Detect which cell encompasses the target text, then output its (X, Y) center coordinate. 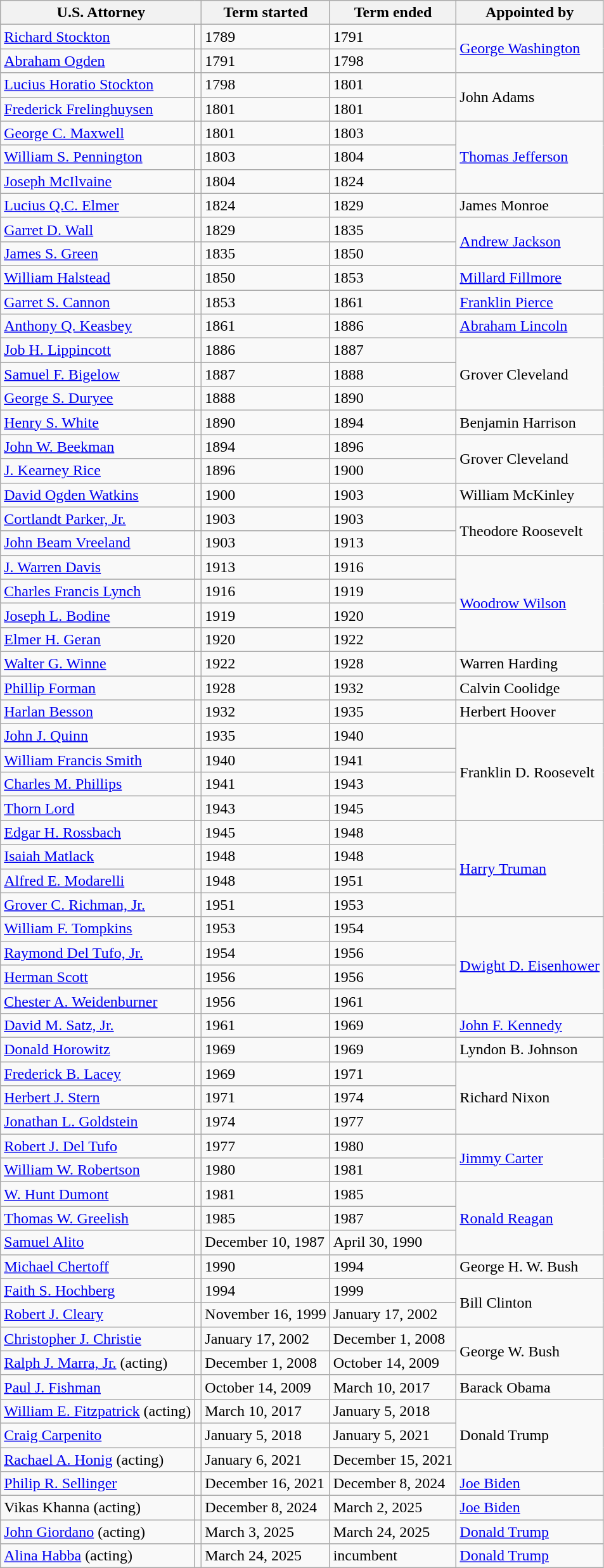
1789 (266, 37)
Grover C. Richman, Jr. (98, 905)
Vikas Khanna (acting) (98, 1508)
incumbent (393, 1556)
Job H. Lippincott (98, 350)
Harry Truman (530, 869)
Calvin Coolidge (530, 687)
November 16, 1999 (266, 1315)
William F. Tompkins (98, 929)
Frederick Frelinghuysen (98, 109)
Chester A. Weidenburner (98, 1001)
George H. W. Bush (530, 1266)
William McKinley (530, 495)
January 5, 2021 (393, 1435)
John W. Beekman (98, 447)
December 15, 2021 (393, 1459)
Thorn Lord (98, 808)
Christopher J. Christie (98, 1339)
Raymond Del Tufo, Jr. (98, 953)
Thomas Jefferson (530, 157)
George W. Bush (530, 1351)
Harlan Besson (98, 712)
Ronald Reagan (530, 1218)
Paul J. Fishman (98, 1387)
Anthony Q. Keasbey (98, 326)
Abraham Lincoln (530, 326)
Richard Nixon (530, 1098)
David Ogden Watkins (98, 495)
Franklin Pierce (530, 302)
Robert J. Cleary (98, 1315)
Charles M. Phillips (98, 784)
January 6, 2021 (266, 1459)
Jimmy Carter (530, 1158)
U.S. Attorney (101, 13)
George S. Duryee (98, 398)
Lyndon B. Johnson (530, 1049)
David M. Satz, Jr. (98, 1025)
Richard Stockton (98, 37)
John Giordano (acting) (98, 1532)
Craig Carpenito (98, 1435)
Theodore Roosevelt (530, 531)
Warren Harding (530, 663)
Joseph McIlvaine (98, 181)
Abraham Ogden (98, 61)
Bill Clinton (530, 1303)
Rachael A. Honig (acting) (98, 1459)
W. Hunt Dumont (98, 1194)
J. Kearney Rice (98, 471)
John F. Kennedy (530, 1025)
William Francis Smith (98, 760)
Isaiah Matlack (98, 857)
April 30, 1990 (393, 1242)
Phillip Forman (98, 687)
Thomas W. Greelish (98, 1218)
John Beam Vreeland (98, 543)
Faith S. Hochberg (98, 1291)
Ralph J. Marra, Jr. (acting) (98, 1363)
Andrew Jackson (530, 241)
Robert J. Del Tufo (98, 1146)
Appointed by (530, 13)
December 16, 2021 (266, 1484)
Woodrow Wilson (530, 603)
Frederick B. Lacey (98, 1074)
George C. Maxwell (98, 133)
William Halstead (98, 277)
Philip R. Sellinger (98, 1484)
Millard Fillmore (530, 277)
Herbert J. Stern (98, 1098)
March 2, 2025 (393, 1508)
Lucius Horatio Stockton (98, 85)
James Monroe (530, 205)
J. Warren Davis (98, 567)
John Adams (530, 97)
Samuel Alito (98, 1242)
Franklin D. Roosevelt (530, 772)
Barack Obama (530, 1387)
Michael Chertoff (98, 1266)
1990 (266, 1266)
Garret D. Wall (98, 229)
William E. Fitzpatrick (acting) (98, 1411)
Alina Habba (acting) (98, 1556)
1987 (393, 1218)
Jonathan L. Goldstein (98, 1122)
Donald Horowitz (98, 1049)
Garret S. Cannon (98, 302)
Henry S. White (98, 423)
Charles Francis Lynch (98, 591)
Walter G. Winne (98, 663)
Herman Scott (98, 977)
Cortlandt Parker, Jr. (98, 519)
Term started (266, 13)
1999 (393, 1291)
George Washington (530, 49)
December 10, 1987 (266, 1242)
William S. Pennington (98, 157)
Lucius Q.C. Elmer (98, 205)
Term ended (393, 13)
Samuel F. Bigelow (98, 374)
Edgar H. Rossbach (98, 832)
James S. Green (98, 253)
Alfred E. Modarelli (98, 881)
Benjamin Harrison (530, 423)
Herbert Hoover (530, 712)
Dwight D. Eisenhower (530, 965)
John J. Quinn (98, 736)
Elmer H. Geran (98, 639)
Joseph L. Bodine (98, 615)
William W. Robertson (98, 1170)
March 3, 2025 (266, 1532)
